Detect which cell encompasses the target text, then output its [x, y] center coordinate. 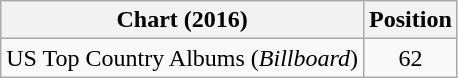
Chart (2016) [182, 20]
62 [411, 58]
Position [411, 20]
US Top Country Albums (Billboard) [182, 58]
